Locate the cell with the specified text and output its (x, y) center coordinate. 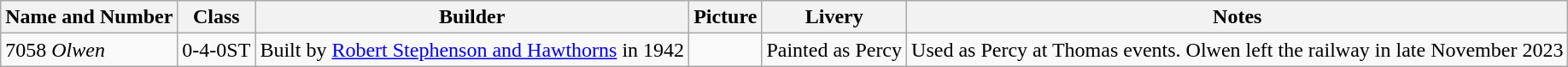
Livery (834, 17)
Painted as Percy (834, 50)
0-4-0ST (217, 50)
Notes (1237, 17)
Builder (472, 17)
Built by Robert Stephenson and Hawthorns in 1942 (472, 50)
7058 Olwen (89, 50)
Used as Percy at Thomas events. Olwen left the railway in late November 2023 (1237, 50)
Class (217, 17)
Name and Number (89, 17)
Picture (726, 17)
